Pinpoint the cell where the given text exists, returning its (X, Y) midpoint coordinate. 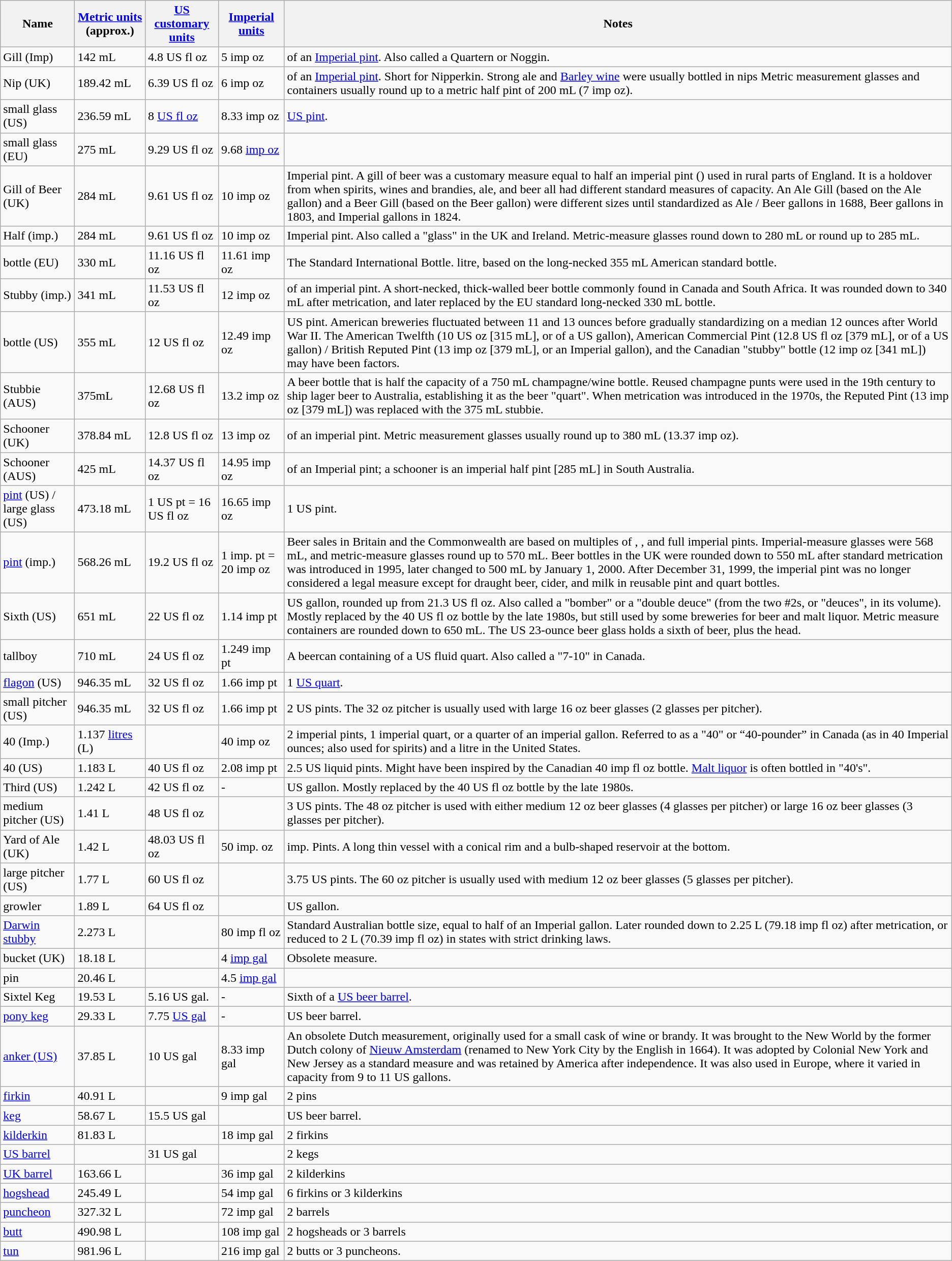
1 US pt = 16 US fl oz (182, 509)
189.42 mL (110, 83)
42 US fl oz (182, 787)
48.03 US fl oz (182, 846)
9 imp gal (251, 1096)
275 mL (110, 149)
keg (38, 1116)
163.66 L (110, 1174)
US gallon. (618, 906)
60 US fl oz (182, 880)
small glass (US) (38, 116)
9.29 US fl oz (182, 149)
1.249 imp pt (251, 656)
425 mL (110, 469)
4.8 US fl oz (182, 57)
flagon (US) (38, 682)
6 imp oz (251, 83)
10 US gal (182, 1057)
40.91 L (110, 1096)
2.273 L (110, 932)
2 hogsheads or 3 barrels (618, 1232)
1.183 L (110, 768)
The Standard International Bottle. litre, based on the long-necked 355 mL American standard bottle. (618, 262)
981.96 L (110, 1251)
1.77 L (110, 880)
22 US fl oz (182, 616)
19.2 US fl oz (182, 562)
11.61 imp oz (251, 262)
12 US fl oz (182, 342)
9.68 imp oz (251, 149)
108 imp gal (251, 1232)
tallboy (38, 656)
US customary units (182, 24)
6 firkins or 3 kilderkins (618, 1193)
hogshead (38, 1193)
A beercan containing of a US fluid quart. Also called a "7-10" in Canada. (618, 656)
Schooner (AUS) (38, 469)
651 mL (110, 616)
UK barrel (38, 1174)
54 imp gal (251, 1193)
710 mL (110, 656)
24 US fl oz (182, 656)
Gill (Imp) (38, 57)
5 imp oz (251, 57)
Gill of Beer (UK) (38, 196)
327.32 L (110, 1212)
US gallon. Mostly replaced by the 40 US fl oz bottle by the late 1980s. (618, 787)
Name (38, 24)
of an Imperial pint; a schooner is an imperial half pint [285 mL] in South Australia. (618, 469)
firkin (38, 1096)
medium pitcher (US) (38, 814)
236.59 mL (110, 116)
14.37 US fl oz (182, 469)
72 imp gal (251, 1212)
5.16 US gal. (182, 997)
4.5 imp gal (251, 978)
1.42 L (110, 846)
40 imp oz (251, 741)
1.137 litres (L) (110, 741)
bottle (EU) (38, 262)
3.75 US pints. The 60 oz pitcher is usually used with medium 12 oz beer glasses (5 glasses per pitcher). (618, 880)
growler (38, 906)
2 pins (618, 1096)
Imperial units (251, 24)
378.84 mL (110, 435)
2 US pints. The 32 oz pitcher is usually used with large 16 oz beer glasses (2 glasses per pitcher). (618, 709)
anker (US) (38, 1057)
8.33 imp gal (251, 1057)
2 kilderkins (618, 1174)
12.68 US fl oz (182, 396)
puncheon (38, 1212)
1 imp. pt = 20 imp oz (251, 562)
490.98 L (110, 1232)
Stubby (imp.) (38, 295)
small pitcher (US) (38, 709)
18 imp gal (251, 1135)
20.46 L (110, 978)
of an imperial pint. Metric measurement glasses usually round up to 380 mL (13.37 imp oz). (618, 435)
12.49 imp oz (251, 342)
11.53 US fl oz (182, 295)
19.53 L (110, 997)
butt (38, 1232)
large pitcher (US) (38, 880)
bucket (UK) (38, 958)
tun (38, 1251)
13.2 imp oz (251, 396)
11.16 US fl oz (182, 262)
375mL (110, 396)
2 barrels (618, 1212)
small glass (EU) (38, 149)
1.242 L (110, 787)
13 imp oz (251, 435)
Metric units (approx.) (110, 24)
of an Imperial pint. Also called a Quartern or Noggin. (618, 57)
1.14 imp pt (251, 616)
40 (Imp.) (38, 741)
29.33 L (110, 1016)
1.89 L (110, 906)
8 US fl oz (182, 116)
Schooner (UK) (38, 435)
1 US pint. (618, 509)
341 mL (110, 295)
Yard of Ale (UK) (38, 846)
Nip (UK) (38, 83)
330 mL (110, 262)
Sixth (US) (38, 616)
48 US fl oz (182, 814)
Sixth of a US beer barrel. (618, 997)
40 US fl oz (182, 768)
Obsolete measure. (618, 958)
US barrel (38, 1154)
8.33 imp oz (251, 116)
14.95 imp oz (251, 469)
7.75 US gal (182, 1016)
Stubbie (AUS) (38, 396)
kilderkin (38, 1135)
355 mL (110, 342)
37.85 L (110, 1057)
Darwin stubby (38, 932)
bottle (US) (38, 342)
142 mL (110, 57)
US pint. (618, 116)
6.39 US fl oz (182, 83)
2.5 US liquid pints. Might have been inspired by the Canadian 40 imp fl oz bottle. Malt liquor is often bottled in "40's". (618, 768)
473.18 mL (110, 509)
2 kegs (618, 1154)
16.65 imp oz (251, 509)
Sixtel Keg (38, 997)
2 firkins (618, 1135)
216 imp gal (251, 1251)
2.08 imp pt (251, 768)
568.26 mL (110, 562)
imp. Pints. A long thin vessel with a conical rim and a bulb-shaped reservoir at the bottom. (618, 846)
pony keg (38, 1016)
pint (imp.) (38, 562)
2 butts or 3 puncheons. (618, 1251)
36 imp gal (251, 1174)
80 imp fl oz (251, 932)
Third (US) (38, 787)
50 imp. oz (251, 846)
4 imp gal (251, 958)
Half (imp.) (38, 236)
12 imp oz (251, 295)
Imperial pint. Also called a "glass" in the UK and Ireland. Metric-measure glasses round down to 280 mL or round up to 285 mL. (618, 236)
pin (38, 978)
58.67 L (110, 1116)
1 US quart. (618, 682)
12.8 US fl oz (182, 435)
18.18 L (110, 958)
40 (US) (38, 768)
1.41 L (110, 814)
81.83 L (110, 1135)
64 US fl oz (182, 906)
pint (US) / large glass (US) (38, 509)
Notes (618, 24)
245.49 L (110, 1193)
15.5 US gal (182, 1116)
31 US gal (182, 1154)
